Capture the cell that displays the provided text and extract its (X, Y) central coordinate. 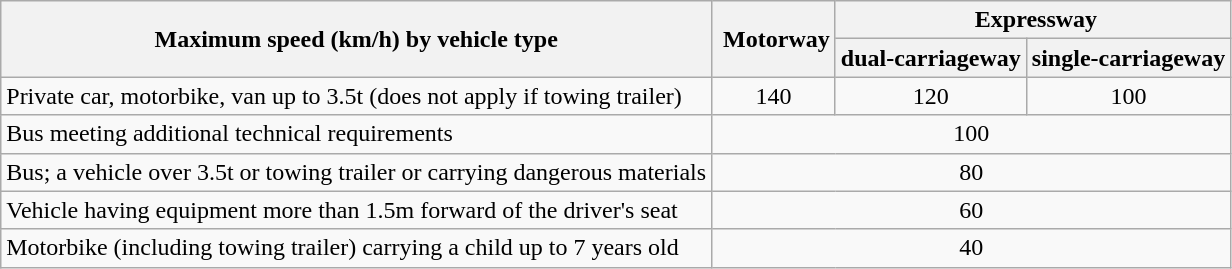
single-carriageway (1128, 58)
60 (972, 210)
Private car, motorbike, van up to 3.5t (does not apply if towing trailer) (356, 96)
Bus; a vehicle over 3.5t or towing trailer or carrying dangerous materials (356, 172)
Bus meeting additional technical requirements (356, 134)
Motorbike (including towing trailer) carrying a child up to 7 years old (356, 248)
dual-carriageway (930, 58)
Motorway (774, 39)
Vehicle having equipment more than 1.5m forward of the driver's seat (356, 210)
140 (774, 96)
40 (972, 248)
Expressway (1032, 20)
80 (972, 172)
Maximum speed (km/h) by vehicle type (356, 39)
120 (930, 96)
